Extract the [x, y] coordinate from the center of the cell holding the provided text.  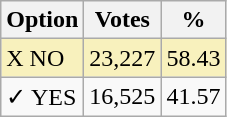
Votes [122, 20]
% [194, 20]
41.57 [194, 97]
✓ YES [42, 97]
23,227 [122, 58]
16,525 [122, 97]
X NO [42, 58]
58.43 [194, 58]
Option [42, 20]
